Determine the [x, y] coordinate at the center of the cell enclosing the given text.  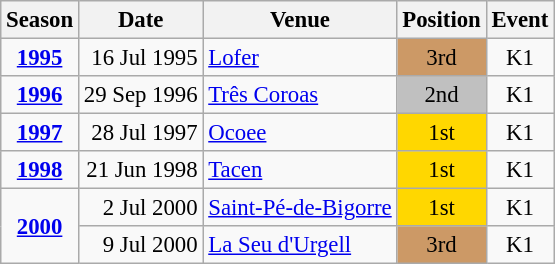
2000 [40, 226]
Ocoee [300, 133]
1996 [40, 95]
Season [40, 20]
Venue [300, 20]
La Seu d'Urgell [300, 245]
1997 [40, 133]
2nd [442, 95]
Position [442, 20]
Tacen [300, 170]
28 Jul 1997 [140, 133]
1998 [40, 170]
Lofer [300, 58]
Event [520, 20]
16 Jul 1995 [140, 58]
29 Sep 1996 [140, 95]
Date [140, 20]
Saint-Pé-de-Bigorre [300, 208]
1995 [40, 58]
21 Jun 1998 [140, 170]
9 Jul 2000 [140, 245]
2 Jul 2000 [140, 208]
Três Coroas [300, 95]
